From the cell containing the given text, extract its center point as (x, y) coordinate. 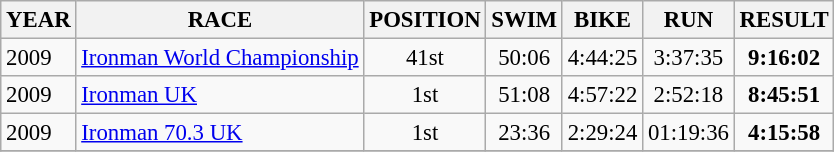
RACE (220, 20)
RESULT (784, 20)
4:57:22 (602, 95)
01:19:36 (689, 133)
Ironman UK (220, 95)
2:52:18 (689, 95)
POSITION (425, 20)
RUN (689, 20)
2:29:24 (602, 133)
9:16:02 (784, 58)
Ironman World Championship (220, 58)
8:45:51 (784, 95)
4:44:25 (602, 58)
4:15:58 (784, 133)
41st (425, 58)
SWIM (524, 20)
Ironman 70.3 UK (220, 133)
23:36 (524, 133)
50:06 (524, 58)
3:37:35 (689, 58)
YEAR (38, 20)
BIKE (602, 20)
51:08 (524, 95)
